Identify which cell holds the provided text, then report its [x, y] central coordinate. 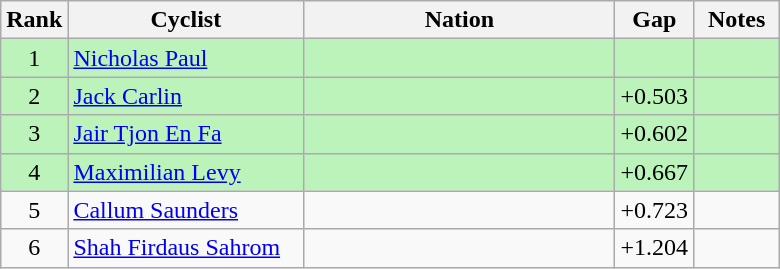
+0.723 [654, 210]
Callum Saunders [186, 210]
+1.204 [654, 248]
4 [34, 172]
2 [34, 96]
Maximilian Levy [186, 172]
+0.602 [654, 134]
Jair Tjon En Fa [186, 134]
Shah Firdaus Sahrom [186, 248]
3 [34, 134]
Gap [654, 20]
1 [34, 58]
Notes [737, 20]
5 [34, 210]
+0.667 [654, 172]
Nicholas Paul [186, 58]
6 [34, 248]
Jack Carlin [186, 96]
Nation [460, 20]
+0.503 [654, 96]
Cyclist [186, 20]
Rank [34, 20]
